Return [X, Y] of the center of cell containing provided text 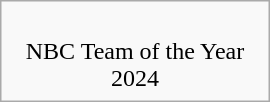
NBC Team of the Year 2024 [134, 51]
